From the cell containing the given text, extract its center point as [X, Y] coordinate. 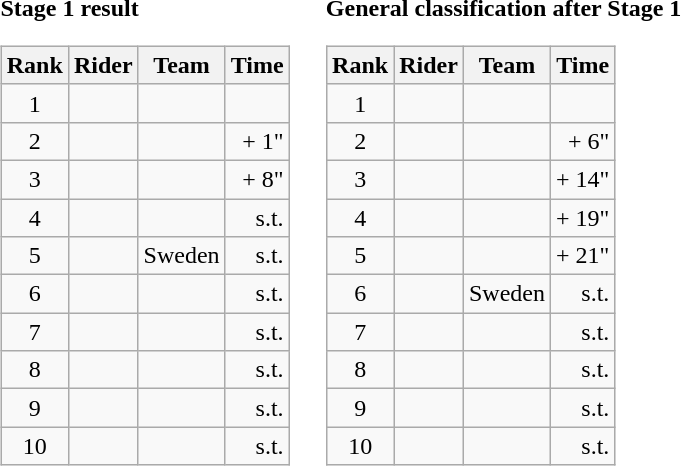
+ 19" [582, 217]
+ 8" [257, 179]
+ 14" [582, 179]
+ 21" [582, 256]
+ 1" [257, 141]
+ 6" [582, 141]
